For the text-containing cell, return its midpoint in (X, Y) coordinate format. 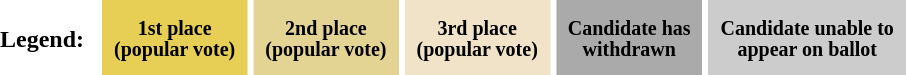
2nd place(popular vote) (326, 38)
3rd place(popular vote) (478, 38)
Candidate haswithdrawn (630, 38)
Candidate unable to appear on ballot (808, 38)
Legend: (48, 38)
1st place(popular vote) (174, 38)
